Identify which cell holds the provided text, then report its [X, Y] central coordinate. 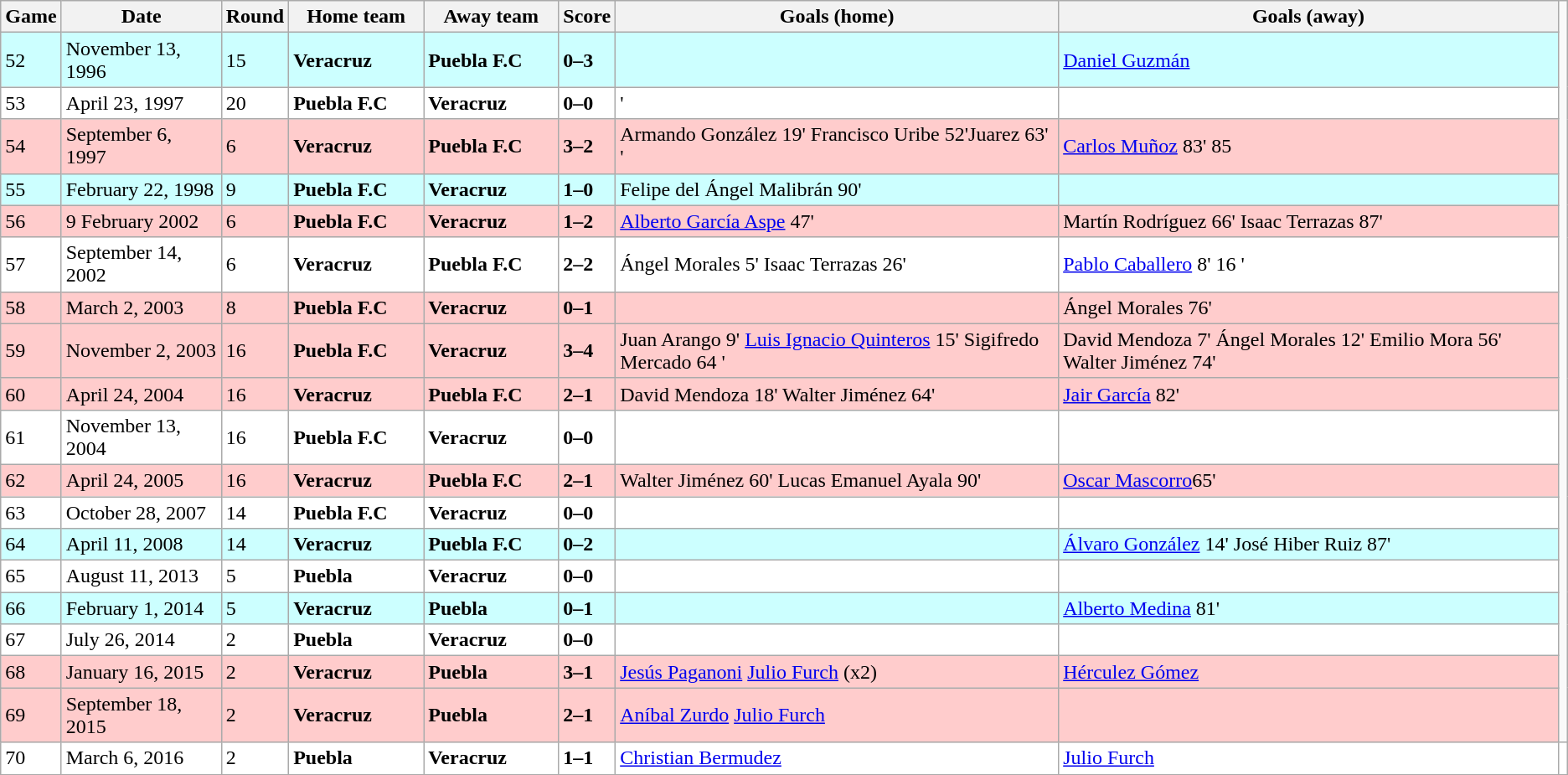
Goals (away) [1308, 17]
20 [255, 103]
September 6, 1997 [141, 146]
September 14, 2002 [141, 265]
Julio Furch [1308, 758]
Aníbal Zurdo Julio Furch [838, 716]
1–1 [587, 758]
56 [31, 221]
April 24, 2004 [141, 394]
Score [587, 17]
3–1 [587, 672]
Game [31, 17]
March 6, 2016 [141, 758]
Walter Jiménez 60' Lucas Emanuel Ayala 90' [838, 480]
November 2, 2003 [141, 350]
15 [255, 60]
8 [255, 307]
0–2 [587, 545]
58 [31, 307]
Away team [491, 17]
Goals (home) [838, 17]
3–2 [587, 146]
70 [31, 758]
October 28, 2007 [141, 512]
Date [141, 17]
Alberto García Aspe 47' [838, 221]
Armando González 19' Francisco Uribe 52'Juarez 63' ' [838, 146]
Martín Rodríguez 66' Isaac Terrazas 87' [1308, 221]
David Mendoza 7' Ángel Morales 12' Emilio Mora 56' Walter Jiménez 74' [1308, 350]
62 [31, 480]
69 [31, 716]
Daniel Guzmán [1308, 60]
68 [31, 672]
52 [31, 60]
66 [31, 608]
Jesús Paganoni Julio Furch (x2) [838, 672]
July 26, 2014 [141, 640]
' [838, 103]
1–2 [587, 221]
Juan Arango 9' Luis Ignacio Quinteros 15' Sigifredo Mercado 64 ' [838, 350]
November 13, 1996 [141, 60]
Alberto Medina 81' [1308, 608]
David Mendoza 18' Walter Jiménez 64' [838, 394]
2–2 [587, 265]
January 16, 2015 [141, 672]
Jair García 82' [1308, 394]
59 [31, 350]
9 February 2002 [141, 221]
Carlos Muñoz 83' 85 [1308, 146]
February 1, 2014 [141, 608]
Álvaro González 14' José Hiber Ruiz 87' [1308, 545]
61 [31, 437]
64 [31, 545]
53 [31, 103]
March 2, 2003 [141, 307]
0–3 [587, 60]
Home team [357, 17]
65 [31, 576]
September 18, 2015 [141, 716]
April 11, 2008 [141, 545]
April 24, 2005 [141, 480]
55 [31, 189]
Oscar Mascorro65' [1308, 480]
Christian Bermudez [838, 758]
Felipe del Ángel Malibrán 90' [838, 189]
Ángel Morales 5' Isaac Terrazas 26' [838, 265]
November 13, 2004 [141, 437]
1–0 [587, 189]
Hérculez Gómez [1308, 672]
67 [31, 640]
9 [255, 189]
February 22, 1998 [141, 189]
Ángel Morales 76' [1308, 307]
April 23, 1997 [141, 103]
August 11, 2013 [141, 576]
3–4 [587, 350]
Round [255, 17]
60 [31, 394]
Pablo Caballero 8' 16 ' [1308, 265]
63 [31, 512]
57 [31, 265]
54 [31, 146]
